For the text-containing cell, return its midpoint in [X, Y] coordinate format. 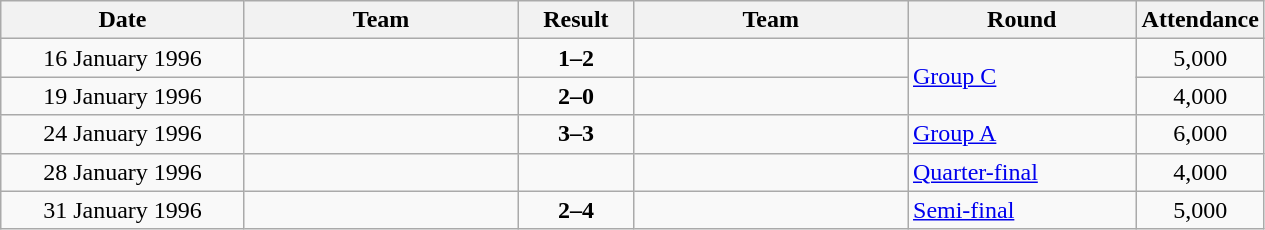
1–2 [576, 58]
3–3 [576, 134]
28 January 1996 [123, 172]
Round [1022, 20]
Group A [1022, 134]
24 January 1996 [123, 134]
Quarter-final [1022, 172]
Attendance [1200, 20]
Group C [1022, 77]
16 January 1996 [123, 58]
2–0 [576, 96]
Result [576, 20]
2–4 [576, 210]
Semi-final [1022, 210]
Date [123, 20]
31 January 1996 [123, 210]
19 January 1996 [123, 96]
6,000 [1200, 134]
